Locate the cell with the specified text and output its (x, y) center coordinate. 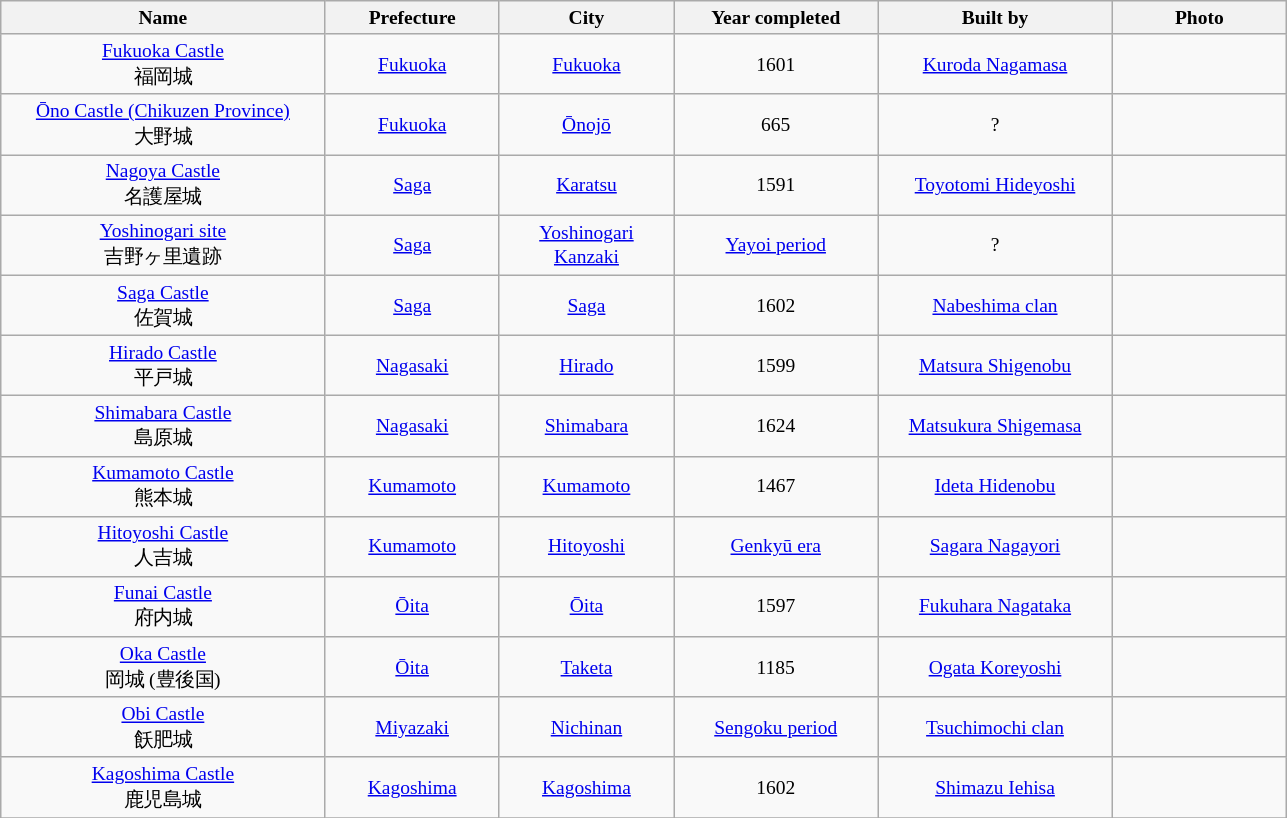
Tsuchimochi clan (995, 727)
1185 (776, 667)
Hitoyoshi Castle人吉城 (163, 546)
1597 (776, 607)
Genkyū era (776, 546)
Taketa (586, 667)
665 (776, 124)
Toyotomi Hideyoshi (995, 185)
1624 (776, 426)
Shimabara (586, 426)
Ogata Koreyoshi (995, 667)
Yoshinogari site吉野ヶ里遺跡 (163, 245)
Ōno Castle (Chikuzen Province)大野城 (163, 124)
City (586, 18)
1601 (776, 64)
Nagoya Castle名護屋城 (163, 185)
Year completed (776, 18)
Miyazaki (412, 727)
Nichinan (586, 727)
Matsukura Shigemasa (995, 426)
Kagoshima Castle鹿児島城 (163, 787)
Obi Castle飫肥城 (163, 727)
Built by (995, 18)
Ōnojō (586, 124)
Prefecture (412, 18)
1591 (776, 185)
Shimazu Iehisa (995, 787)
Hirado (586, 365)
Matsura Shigenobu (995, 365)
Nabeshima clan (995, 305)
Kuroda Nagamasa (995, 64)
1599 (776, 365)
Photo (1199, 18)
Fukuhara Nagataka (995, 607)
Yayoi period (776, 245)
Hirado Castle平戸城 (163, 365)
Karatsu (586, 185)
Saga Castle佐賀城 (163, 305)
YoshinogariKanzaki (586, 245)
Kumamoto Castle熊本城 (163, 486)
Fukuoka Castle福岡城 (163, 64)
Oka Castle岡城 (豊後国) (163, 667)
Name (163, 18)
Ideta Hidenobu (995, 486)
Sagara Nagayori (995, 546)
Hitoyoshi (586, 546)
Shimabara Castle島原城 (163, 426)
Sengoku period (776, 727)
1467 (776, 486)
Funai Castle府内城 (163, 607)
